Extract the [x, y] coordinate from the center of the cell holding the provided text.  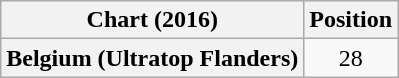
28 [351, 58]
Belgium (Ultratop Flanders) [152, 58]
Chart (2016) [152, 20]
Position [351, 20]
